Locate the cell with the specified text and output its (X, Y) center coordinate. 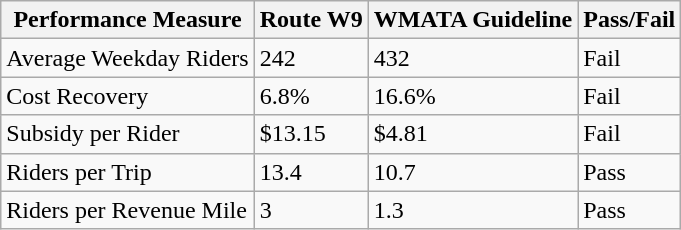
$13.15 (311, 134)
Route W9 (311, 20)
Riders per Trip (128, 172)
Cost Recovery (128, 96)
432 (473, 58)
$4.81 (473, 134)
Average Weekday Riders (128, 58)
1.3 (473, 210)
Pass/Fail (630, 20)
Performance Measure (128, 20)
3 (311, 210)
Subsidy per Rider (128, 134)
13.4 (311, 172)
10.7 (473, 172)
242 (311, 58)
WMATA Guideline (473, 20)
Riders per Revenue Mile (128, 210)
6.8% (311, 96)
16.6% (473, 96)
